Identify which cell holds the provided text, then report its (X, Y) central coordinate. 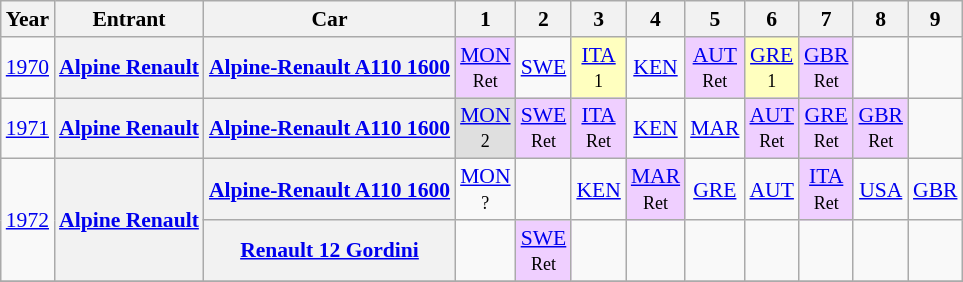
7 (826, 19)
GRERet (826, 128)
9 (936, 19)
2 (544, 19)
MON? (486, 190)
1970 (28, 68)
4 (656, 19)
GRE (714, 190)
Renault 12 Gordini (330, 250)
8 (880, 19)
1971 (28, 128)
ITA1 (598, 68)
MAR (714, 128)
GBR (936, 190)
3 (598, 19)
Car (330, 19)
MON2 (486, 128)
6 (771, 19)
1972 (28, 220)
1 (486, 19)
Year (28, 19)
MARRet (656, 190)
5 (714, 19)
Entrant (129, 19)
AUT (771, 190)
SWE (544, 68)
USA (880, 190)
MONRet (486, 68)
GRE1 (771, 68)
